Determine the [X, Y] coordinate at the center of the cell enclosing the given text.  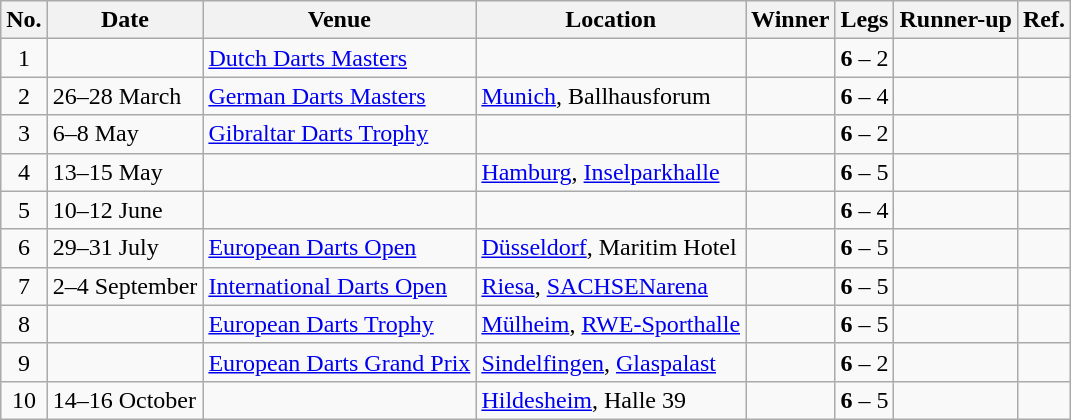
Runner-up [956, 20]
Location [611, 20]
Dutch Darts Masters [340, 58]
4 [24, 172]
European Darts Open [340, 248]
5 [24, 210]
Legs [864, 20]
Gibraltar Darts Trophy [340, 134]
International Darts Open [340, 286]
German Darts Masters [340, 96]
8 [24, 324]
Hamburg, Inselparkhalle [611, 172]
Mülheim, RWE-Sporthalle [611, 324]
7 [24, 286]
Date [125, 20]
2 [24, 96]
14–16 October [125, 400]
9 [24, 362]
Düsseldorf, Maritim Hotel [611, 248]
3 [24, 134]
6 [24, 248]
Ref. [1044, 20]
1 [24, 58]
European Darts Grand Prix [340, 362]
26–28 March [125, 96]
10 [24, 400]
29–31 July [125, 248]
Winner [790, 20]
10–12 June [125, 210]
2–4 September [125, 286]
European Darts Trophy [340, 324]
Hildesheim, Halle 39 [611, 400]
6–8 May [125, 134]
Munich, Ballhausforum [611, 96]
Sindelfingen, Glaspalast [611, 362]
Riesa, SACHSENarena [611, 286]
Venue [340, 20]
13–15 May [125, 172]
No. [24, 20]
